Locate the cell with the specified text and output its [x, y] center coordinate. 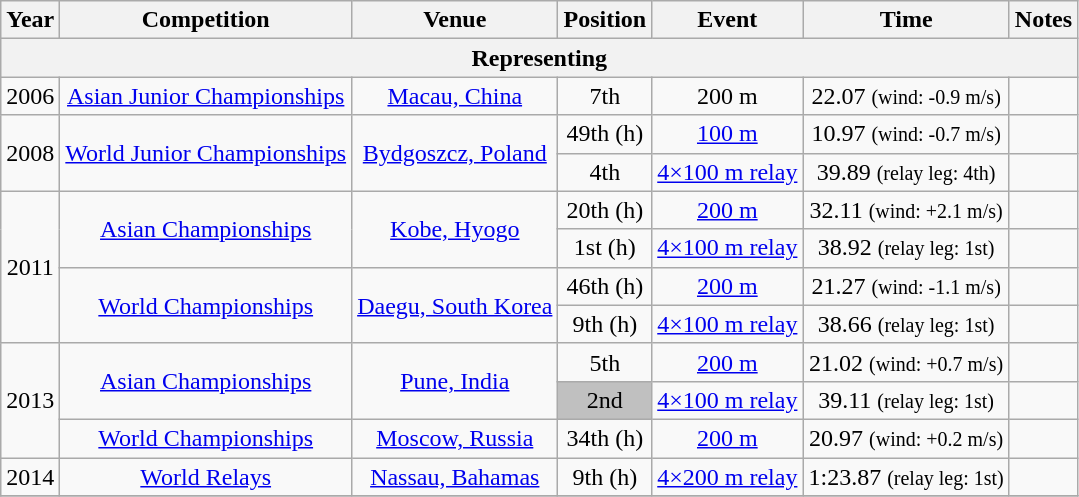
22.07 (wind: -0.9 m/s) [906, 96]
32.11 (wind: +2.1 m/s) [906, 210]
2014 [30, 477]
Venue [455, 20]
2006 [30, 96]
20.97 (wind: +0.2 m/s) [906, 438]
39.89 (relay leg: 4th) [906, 172]
Year [30, 20]
Kobe, Hyogo [455, 229]
2011 [30, 267]
Bydgoszcz, Poland [455, 153]
Representing [540, 58]
Moscow, Russia [455, 438]
Pune, India [455, 381]
Position [605, 20]
38.92 (relay leg: 1st) [906, 248]
21.02 (wind: +0.7 m/s) [906, 362]
4th [605, 172]
7th [605, 96]
2nd [605, 400]
Daegu, South Korea [455, 305]
46th (h) [605, 286]
1:23.87 (relay leg: 1st) [906, 477]
39.11 (relay leg: 1st) [906, 400]
20th (h) [605, 210]
Nassau, Bahamas [455, 477]
34th (h) [605, 438]
World Relays [206, 477]
Notes [1043, 20]
21.27 (wind: -1.1 m/s) [906, 286]
4×200 m relay [728, 477]
Macau, China [455, 96]
10.97 (wind: -0.7 m/s) [906, 134]
2008 [30, 153]
Time [906, 20]
38.66 (relay leg: 1st) [906, 324]
5th [605, 362]
1st (h) [605, 248]
49th (h) [605, 134]
World Junior Championships [206, 153]
Competition [206, 20]
2013 [30, 400]
Event [728, 20]
Asian Junior Championships [206, 96]
100 m [728, 134]
